Provide the [X, Y] coordinate of the cell's center where the given text is located.  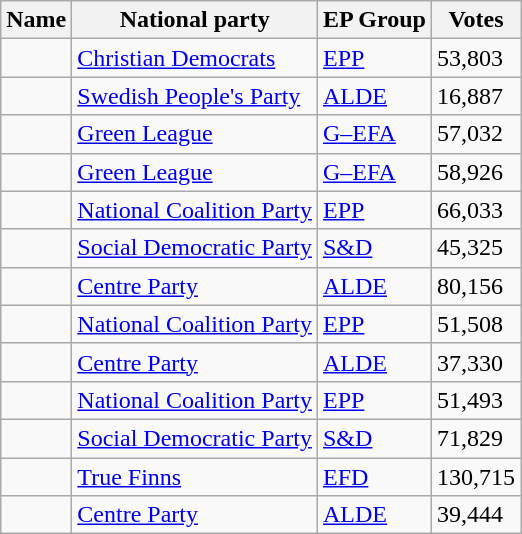
37,330 [476, 362]
True Finns [195, 477]
53,803 [476, 58]
Swedish People's Party [195, 96]
National party [195, 20]
51,508 [476, 324]
66,033 [476, 210]
58,926 [476, 172]
EP Group [374, 20]
45,325 [476, 248]
57,032 [476, 134]
Votes [476, 20]
71,829 [476, 438]
EFD [374, 477]
51,493 [476, 400]
80,156 [476, 286]
Christian Democrats [195, 58]
Name [36, 20]
39,444 [476, 515]
130,715 [476, 477]
16,887 [476, 96]
